Provide the [x, y] coordinate of the cell's center where the given text is located.  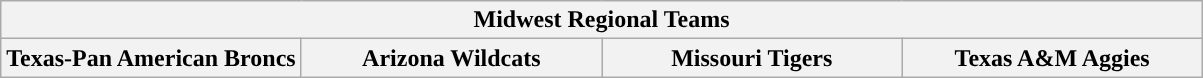
Arizona Wildcats [451, 58]
Midwest Regional Teams [602, 20]
Texas A&M Aggies [1052, 58]
Missouri Tigers [752, 58]
Texas-Pan American Broncs [151, 58]
